Return the (X, Y) coordinate for the center point of the cell that contains the specified text.  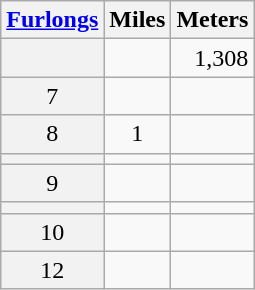
Meters (212, 20)
7 (52, 96)
8 (52, 134)
Furlongs (52, 20)
1 (138, 134)
Miles (138, 20)
10 (52, 232)
12 (52, 270)
9 (52, 183)
1,308 (212, 58)
